Determine the [x, y] coordinate at the center of the cell enclosing the given text.  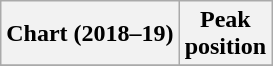
Peakposition [225, 34]
Chart (2018–19) [90, 34]
